Determine the [x, y] coordinate at the center of the cell enclosing the given text.  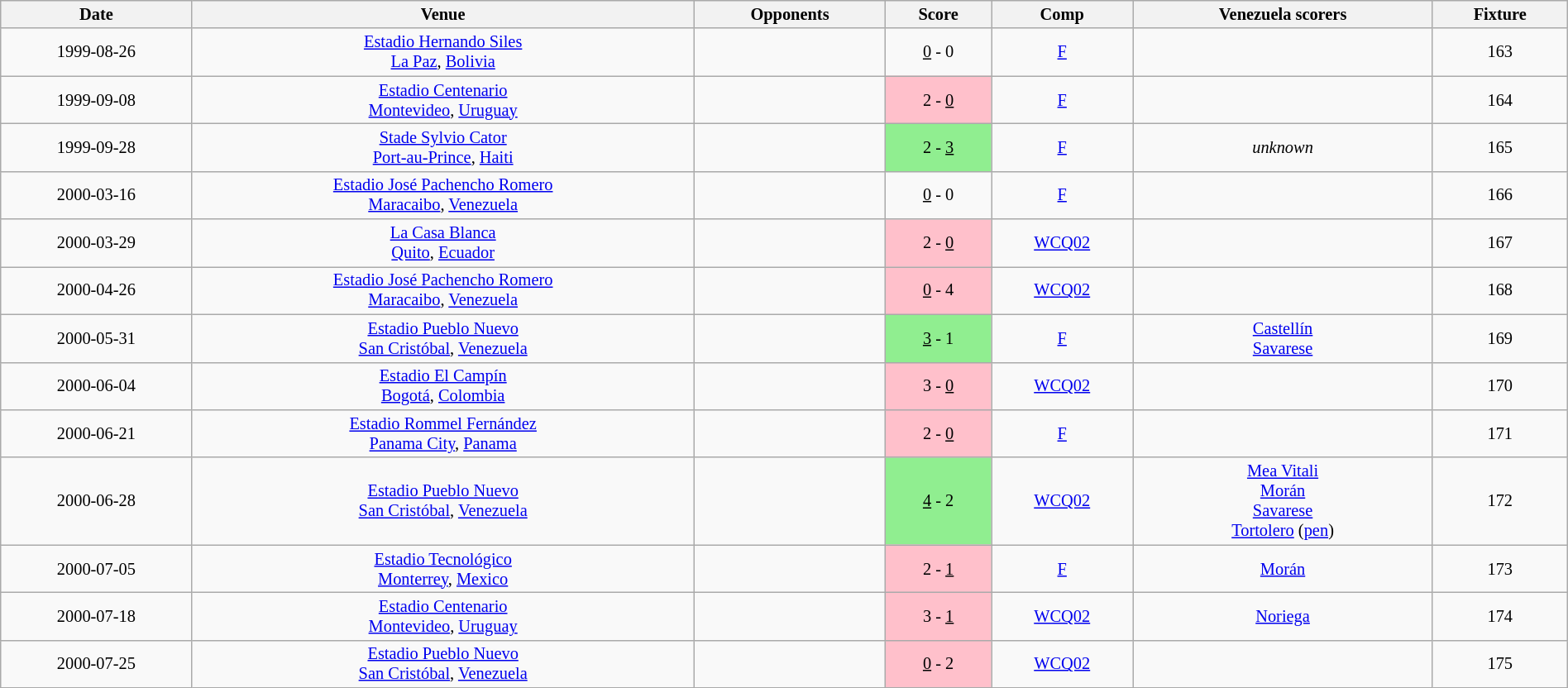
Comp [1062, 14]
2000-07-05 [96, 569]
2000-04-26 [96, 290]
Fixture [1500, 14]
2 - 3 [939, 147]
2 - 1 [939, 569]
Opponents [789, 14]
3 - 0 [939, 386]
2000-06-28 [96, 501]
La Casa BlancaQuito, Ecuador [443, 243]
174 [1500, 616]
1999-08-26 [96, 52]
Mea Vitali Morán Savarese Tortolero (pen) [1283, 501]
Venue [443, 14]
Estadio Hernando SilesLa Paz, Bolivia [443, 52]
1999-09-08 [96, 100]
2000-05-31 [96, 338]
Score [939, 14]
Morán [1283, 569]
175 [1500, 664]
Estadio Rommel FernándezPanama City, Panama [443, 433]
173 [1500, 569]
1999-09-28 [96, 147]
Castellín Savarese [1283, 338]
2000-07-25 [96, 664]
0 - 4 [939, 290]
170 [1500, 386]
2000-06-21 [96, 433]
unknown [1283, 147]
2000-03-16 [96, 195]
Estadio TecnológicoMonterrey, Mexico [443, 569]
Venezuela scorers [1283, 14]
167 [1500, 243]
Stade Sylvio CatorPort-au-Prince, Haiti [443, 147]
163 [1500, 52]
2000-06-04 [96, 386]
2000-03-29 [96, 243]
166 [1500, 195]
Estadio El CampínBogotá, Colombia [443, 386]
4 - 2 [939, 501]
Noriega [1283, 616]
164 [1500, 100]
172 [1500, 501]
165 [1500, 147]
168 [1500, 290]
2000-07-18 [96, 616]
Date [96, 14]
171 [1500, 433]
0 - 2 [939, 664]
169 [1500, 338]
